Detect which cell encompasses the target text, then output its (X, Y) center coordinate. 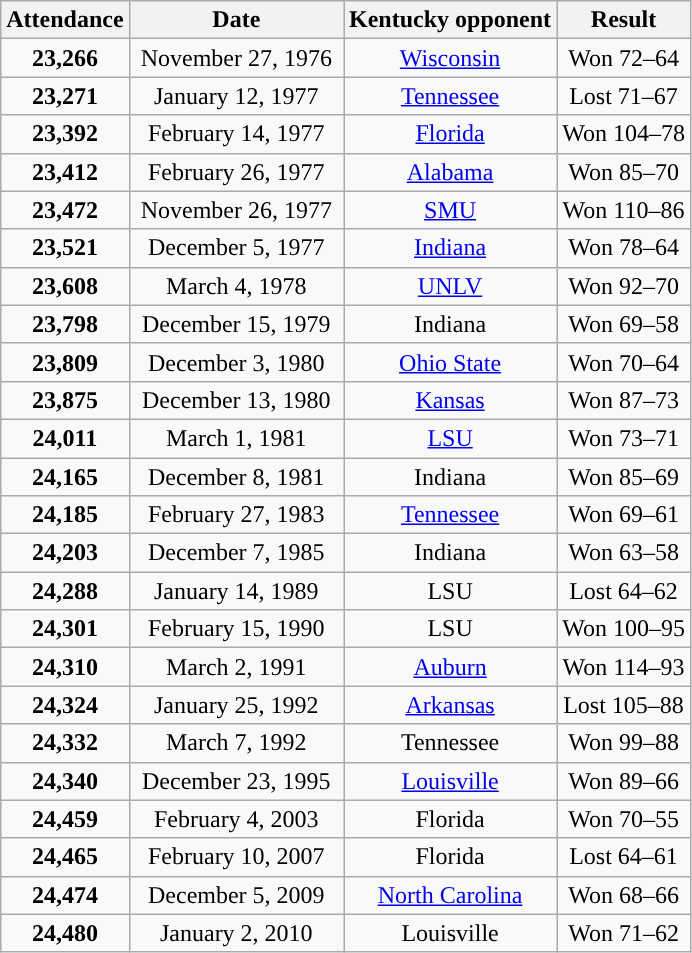
Won 71–62 (624, 933)
Kansas (450, 400)
Won 89–66 (624, 781)
24,301 (65, 629)
Kentucky opponent (450, 20)
24,474 (65, 895)
Won 69–61 (624, 515)
SMU (450, 210)
Ohio State (450, 362)
Won 92–70 (624, 286)
Won 100–95 (624, 629)
Won 68–66 (624, 895)
Date (236, 20)
March 1, 1981 (236, 438)
December 5, 1977 (236, 248)
Alabama (450, 172)
Lost 71–67 (624, 96)
24,324 (65, 705)
Won 70–64 (624, 362)
Won 69–58 (624, 324)
23,412 (65, 172)
December 23, 1995 (236, 781)
Result (624, 20)
December 5, 2009 (236, 895)
March 2, 1991 (236, 667)
Won 99–88 (624, 743)
Wisconsin (450, 58)
23,472 (65, 210)
November 27, 1976 (236, 58)
January 2, 2010 (236, 933)
North Carolina (450, 895)
February 26, 1977 (236, 172)
23,798 (65, 324)
Auburn (450, 667)
23,392 (65, 134)
November 26, 1977 (236, 210)
Won 110–86 (624, 210)
23,809 (65, 362)
Won 73–71 (624, 438)
Won 85–70 (624, 172)
December 3, 1980 (236, 362)
Lost 105–88 (624, 705)
UNLV (450, 286)
Won 87–73 (624, 400)
Won 114–93 (624, 667)
Won 104–78 (624, 134)
24,288 (65, 591)
Attendance (65, 20)
February 14, 1977 (236, 134)
December 13, 1980 (236, 400)
24,185 (65, 515)
January 25, 1992 (236, 705)
March 7, 1992 (236, 743)
February 10, 2007 (236, 857)
24,332 (65, 743)
24,465 (65, 857)
Won 85–69 (624, 477)
24,203 (65, 553)
December 7, 1985 (236, 553)
February 15, 1990 (236, 629)
24,011 (65, 438)
24,480 (65, 933)
24,459 (65, 819)
Lost 64–61 (624, 857)
January 14, 1989 (236, 591)
February 4, 2003 (236, 819)
Won 70–55 (624, 819)
23,608 (65, 286)
Won 72–64 (624, 58)
February 27, 1983 (236, 515)
Lost 64–62 (624, 591)
23,521 (65, 248)
24,340 (65, 781)
December 8, 1981 (236, 477)
December 15, 1979 (236, 324)
23,266 (65, 58)
Won 63–58 (624, 553)
23,875 (65, 400)
24,310 (65, 667)
24,165 (65, 477)
March 4, 1978 (236, 286)
Arkansas (450, 705)
Won 78–64 (624, 248)
January 12, 1977 (236, 96)
23,271 (65, 96)
